Detect which cell encompasses the target text, then output its [X, Y] center coordinate. 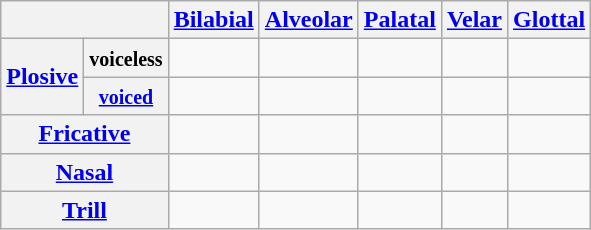
Trill [84, 210]
Plosive [42, 77]
voiceless [126, 58]
voiced [126, 96]
Velar [474, 20]
Alveolar [308, 20]
Nasal [84, 172]
Glottal [550, 20]
Bilabial [214, 20]
Fricative [84, 134]
Palatal [400, 20]
